Return (X, Y) of the center of cell containing provided text 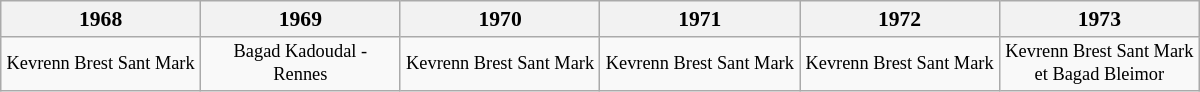
1971 (700, 19)
1973 (1099, 19)
1969 (300, 19)
1968 (101, 19)
1972 (900, 19)
1970 (500, 19)
Kevrenn Brest Sant Mark et Bagad Bleimor (1099, 64)
Bagad Kadoudal - Rennes (300, 64)
